Detect which cell encompasses the target text, then output its [X, Y] center coordinate. 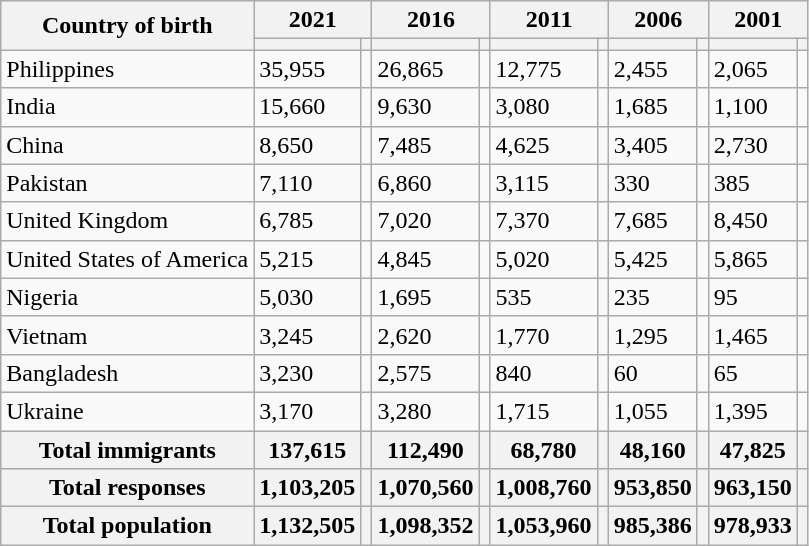
2016 [431, 20]
953,850 [652, 488]
6,860 [426, 183]
2,730 [752, 145]
985,386 [652, 526]
Country of birth [128, 26]
1,715 [544, 411]
3,170 [308, 411]
1,103,205 [308, 488]
2021 [313, 20]
2,575 [426, 373]
1,098,352 [426, 526]
2011 [549, 20]
2006 [658, 20]
7,485 [426, 145]
112,490 [426, 449]
963,150 [752, 488]
1,770 [544, 335]
5,865 [752, 259]
47,825 [752, 449]
235 [652, 297]
1,695 [426, 297]
1,132,505 [308, 526]
4,845 [426, 259]
5,020 [544, 259]
26,865 [426, 69]
Total population [128, 526]
United States of America [128, 259]
1,070,560 [426, 488]
India [128, 107]
7,110 [308, 183]
2,455 [652, 69]
48,160 [652, 449]
Ukraine [128, 411]
5,425 [652, 259]
1,055 [652, 411]
35,955 [308, 69]
7,685 [652, 221]
1,395 [752, 411]
Vietnam [128, 335]
137,615 [308, 449]
Bangladesh [128, 373]
Total immigrants [128, 449]
8,450 [752, 221]
1,295 [652, 335]
1,053,960 [544, 526]
9,630 [426, 107]
4,625 [544, 145]
8,650 [308, 145]
65 [752, 373]
95 [752, 297]
1,685 [652, 107]
1,100 [752, 107]
3,245 [308, 335]
1,465 [752, 335]
2001 [758, 20]
5,030 [308, 297]
3,230 [308, 373]
Nigeria [128, 297]
3,115 [544, 183]
60 [652, 373]
2,065 [752, 69]
6,785 [308, 221]
7,370 [544, 221]
Total responses [128, 488]
1,008,760 [544, 488]
United Kingdom [128, 221]
3,280 [426, 411]
7,020 [426, 221]
5,215 [308, 259]
15,660 [308, 107]
Pakistan [128, 183]
68,780 [544, 449]
12,775 [544, 69]
840 [544, 373]
3,080 [544, 107]
2,620 [426, 335]
China [128, 145]
535 [544, 297]
Philippines [128, 69]
978,933 [752, 526]
385 [752, 183]
330 [652, 183]
3,405 [652, 145]
